Search for the cell housing the specified text and yield its (x, y) center coordinate. 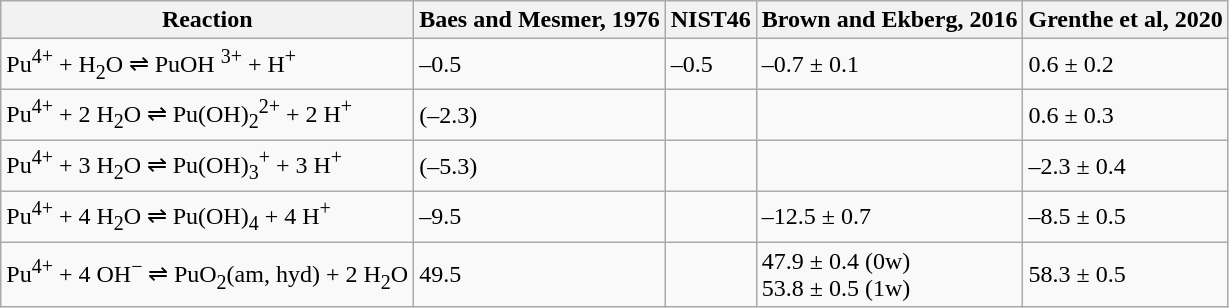
–0.7 ± 0.1 (890, 64)
–9.5 (540, 216)
–12.5 ± 0.7 (890, 216)
NIST46 (710, 20)
Pu4+ + 4 OH− ⇌ PuO2(am, hyd) + 2 H2O (208, 274)
49.5 (540, 274)
0.6 ± 0.2 (1126, 64)
(–2.3) (540, 116)
Pu4+ + 3 H2O ⇌ Pu(OH)3+ + 3 H+ (208, 166)
–8.5 ± 0.5 (1126, 216)
–2.3 ± 0.4 (1126, 166)
Baes and Mesmer, 1976 (540, 20)
47.9 ± 0.4 (0w)53.8 ± 0.5 (1w) (890, 274)
Reaction (208, 20)
Pu4+ + 2 H2O ⇌ Pu(OH)22+ + 2 H+ (208, 116)
Pu4+ + H2O ⇌ PuOH 3+ + H+ (208, 64)
0.6 ± 0.3 (1126, 116)
58.3 ± 0.5 (1126, 274)
(–5.3) (540, 166)
Grenthe et al, 2020 (1126, 20)
Pu4+ + 4 H2O ⇌ Pu(OH)4 + 4 H+ (208, 216)
Brown and Ekberg, 2016 (890, 20)
